Find where the given text appears and provide that cell's center as (X, Y) coordinate. 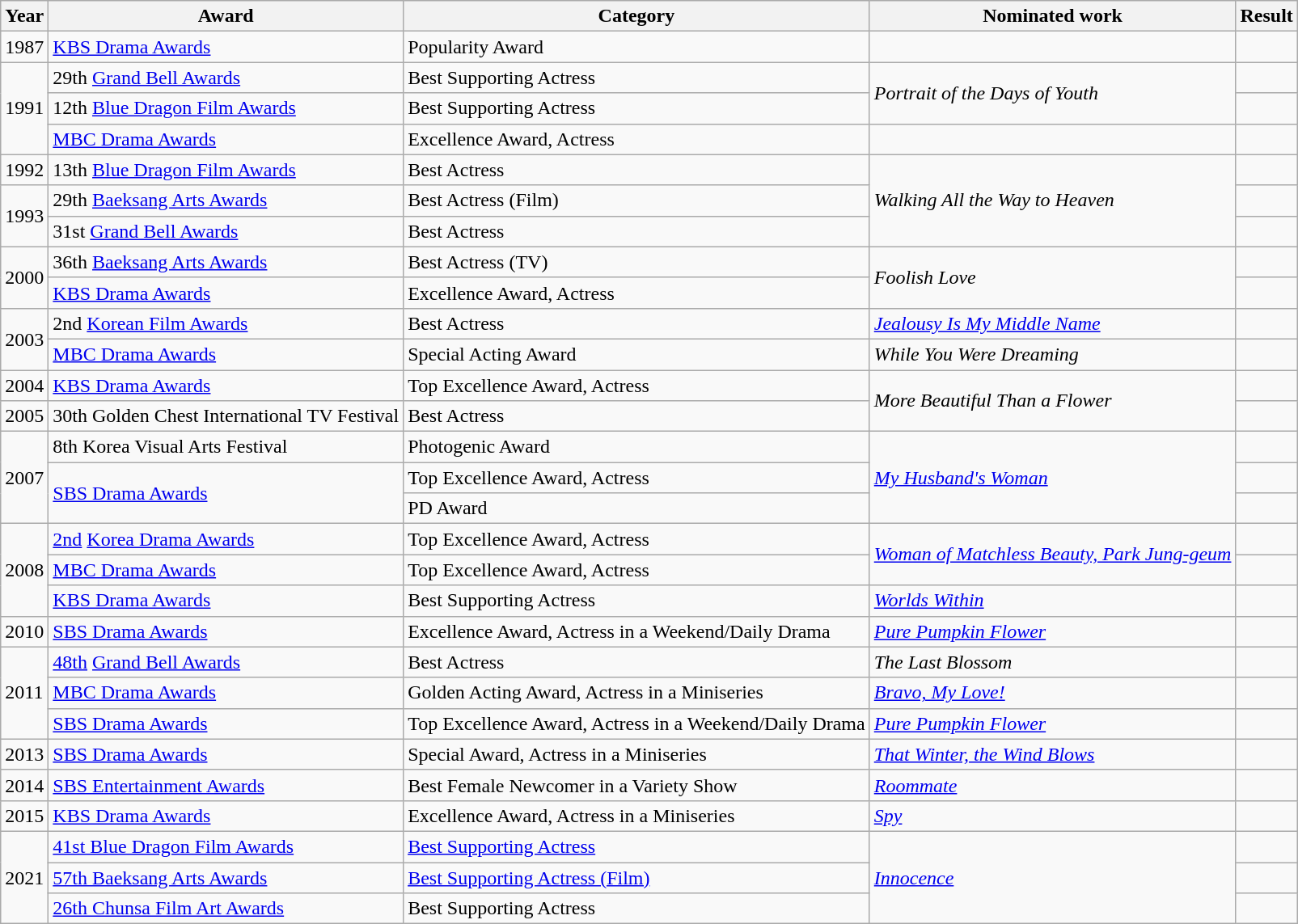
Woman of Matchless Beauty, Park Jung-geum (1053, 555)
SBS Entertainment Awards (226, 785)
Portrait of the Days of Youth (1053, 93)
26th Chunsa Film Art Awards (226, 909)
1991 (24, 108)
30th Golden Chest International TV Festival (226, 416)
2014 (24, 785)
Walking All the Way to Heaven (1053, 200)
Foolish Love (1053, 277)
2007 (24, 478)
2000 (24, 277)
Special Award, Actress in a Miniseries (637, 754)
Excellence Award, Actress in a Weekend/Daily Drama (637, 631)
57th Baeksang Arts Awards (226, 877)
Worlds Within (1053, 601)
2nd Korea Drama Awards (226, 539)
2003 (24, 339)
1992 (24, 170)
8th Korea Visual Arts Festival (226, 447)
Special Acting Award (637, 354)
The Last Blossom (1053, 662)
Popularity Award (637, 47)
Category (637, 16)
Top Excellence Award, Actress in a Weekend/Daily Drama (637, 724)
36th Baeksang Arts Awards (226, 262)
29th Baeksang Arts Awards (226, 200)
Best Actress (TV) (637, 262)
More Beautiful Than a Flower (1053, 401)
1993 (24, 216)
13th Blue Dragon Film Awards (226, 170)
2015 (24, 816)
2005 (24, 416)
2021 (24, 877)
PD Award (637, 508)
Jealousy Is My Middle Name (1053, 323)
2013 (24, 754)
Innocence (1053, 877)
2008 (24, 570)
Nominated work (1053, 16)
Bravo, My Love! (1053, 693)
Golden Acting Award, Actress in a Miniseries (637, 693)
41st Blue Dragon Film Awards (226, 846)
1987 (24, 47)
Spy (1053, 816)
Award (226, 16)
While You Were Dreaming (1053, 354)
That Winter, the Wind Blows (1053, 754)
2011 (24, 693)
Best Female Newcomer in a Variety Show (637, 785)
Photogenic Award (637, 447)
My Husband's Woman (1053, 478)
Best Supporting Actress (Film) (637, 877)
31st Grand Bell Awards (226, 231)
Best Actress (Film) (637, 200)
2004 (24, 386)
2010 (24, 631)
2nd Korean Film Awards (226, 323)
Excellence Award, Actress in a Miniseries (637, 816)
Year (24, 16)
Roommate (1053, 785)
48th Grand Bell Awards (226, 662)
12th Blue Dragon Film Awards (226, 108)
29th Grand Bell Awards (226, 78)
Result (1266, 16)
